Return [X, Y] of the center of cell containing provided text 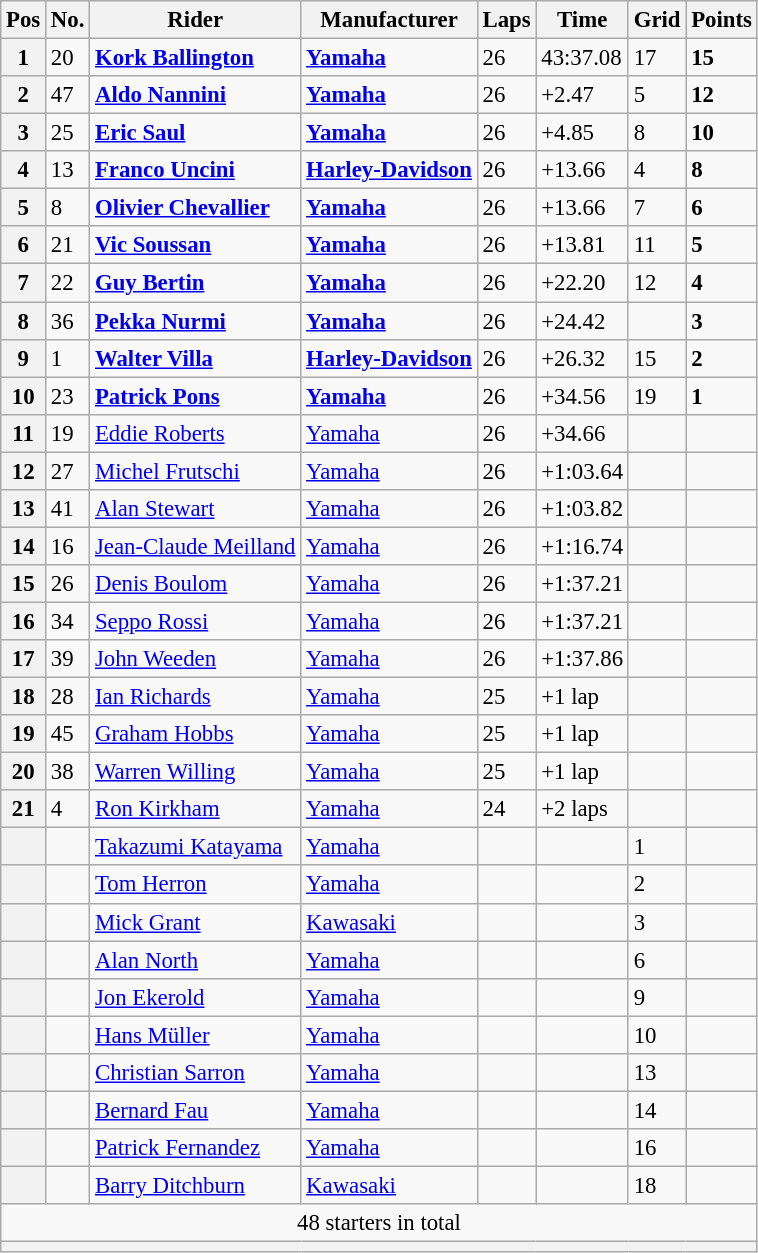
48 starters in total [379, 1223]
Warren Willing [196, 772]
Patrick Fernandez [196, 1148]
Denis Boulom [196, 584]
Barry Ditchburn [196, 1185]
38 [68, 772]
Eric Saul [196, 133]
47 [68, 95]
+34.66 [582, 433]
John Weeden [196, 659]
45 [68, 734]
Patrick Pons [196, 396]
No. [68, 20]
Aldo Nannini [196, 95]
Jon Ekerold [196, 997]
Grid [656, 20]
Kork Ballington [196, 58]
28 [68, 697]
Graham Hobbs [196, 734]
+24.42 [582, 321]
+1:03.82 [582, 509]
+2.47 [582, 95]
Ron Kirkham [196, 809]
+1:37.86 [582, 659]
39 [68, 659]
+2 laps [582, 809]
Tom Herron [196, 885]
Franco Uncini [196, 170]
Rider [196, 20]
Time [582, 20]
34 [68, 621]
+4.85 [582, 133]
Vic Soussan [196, 245]
43:37.08 [582, 58]
24 [506, 809]
Hans Müller [196, 1035]
Eddie Roberts [196, 433]
+34.56 [582, 396]
Olivier Chevallier [196, 208]
Walter Villa [196, 358]
+13.81 [582, 245]
Ian Richards [196, 697]
Takazumi Katayama [196, 847]
Mick Grant [196, 922]
Jean-Claude Meilland [196, 546]
Bernard Fau [196, 1110]
23 [68, 396]
27 [68, 471]
Pekka Nurmi [196, 321]
+22.20 [582, 283]
+1:03.64 [582, 471]
Christian Sarron [196, 1073]
Manufacturer [389, 20]
Guy Bertin [196, 283]
Pos [24, 20]
Alan Stewart [196, 509]
+1:16.74 [582, 546]
22 [68, 283]
41 [68, 509]
+26.32 [582, 358]
Points [722, 20]
Michel Frutschi [196, 471]
Seppo Rossi [196, 621]
Laps [506, 20]
Alan North [196, 960]
36 [68, 321]
